Pinpoint the cell where the given text exists, returning its (X, Y) midpoint coordinate. 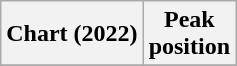
Chart (2022) (72, 34)
Peakposition (189, 34)
